Return the (x, y) coordinate for the center point of the cell that contains the specified text.  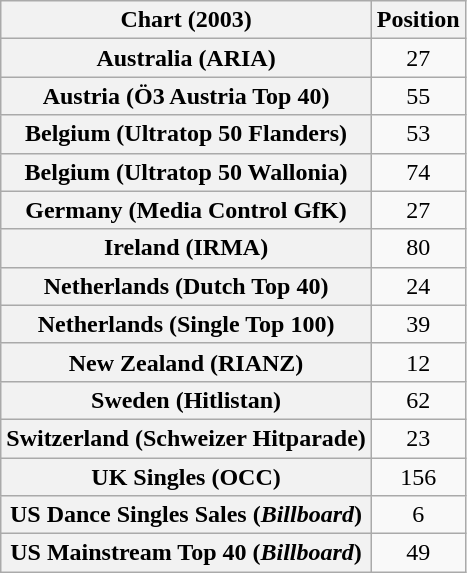
Australia (ARIA) (186, 58)
Chart (2003) (186, 20)
23 (418, 438)
Sweden (Hitlistan) (186, 400)
55 (418, 96)
Netherlands (Dutch Top 40) (186, 286)
US Dance Singles Sales (Billboard) (186, 515)
US Mainstream Top 40 (Billboard) (186, 553)
53 (418, 134)
12 (418, 362)
New Zealand (RIANZ) (186, 362)
80 (418, 248)
39 (418, 324)
49 (418, 553)
24 (418, 286)
Austria (Ö3 Austria Top 40) (186, 96)
Germany (Media Control GfK) (186, 210)
62 (418, 400)
Position (418, 20)
Ireland (IRMA) (186, 248)
Netherlands (Single Top 100) (186, 324)
74 (418, 172)
Switzerland (Schweizer Hitparade) (186, 438)
Belgium (Ultratop 50 Wallonia) (186, 172)
6 (418, 515)
UK Singles (OCC) (186, 477)
156 (418, 477)
Belgium (Ultratop 50 Flanders) (186, 134)
